Locate the cell with the specified text and output its [x, y] center coordinate. 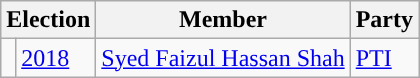
Syed Faizul Hassan Shah [223, 58]
PTI [384, 58]
Member [223, 20]
Party [384, 20]
2018 [56, 58]
Election [48, 20]
